Pinpoint the cell where the given text exists, returning its (X, Y) midpoint coordinate. 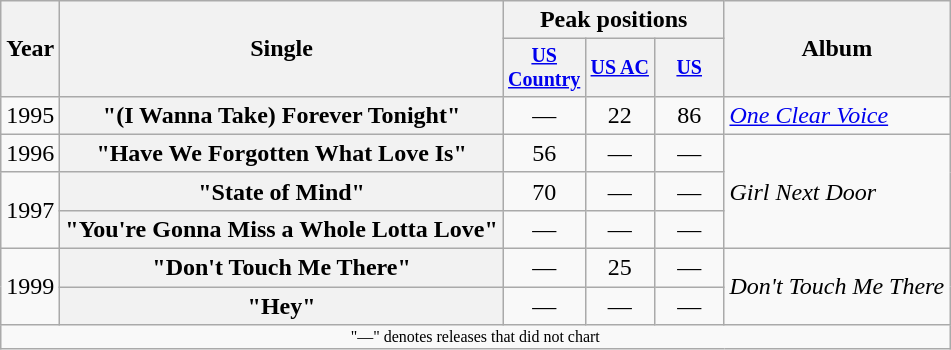
"(I Wanna Take) Forever Tonight" (282, 115)
Don't Touch Me There (837, 287)
1999 (30, 287)
"Hey" (282, 306)
86 (688, 115)
Album (837, 49)
One Clear Voice (837, 115)
Year (30, 49)
70 (544, 191)
"State of Mind" (282, 191)
Single (282, 49)
"—" denotes releases that did not chart (476, 337)
"You're Gonna Miss a Whole Lotta Love" (282, 229)
1995 (30, 115)
Girl Next Door (837, 191)
US (688, 68)
"Don't Touch Me There" (282, 268)
25 (620, 268)
"Have We Forgotten What Love Is" (282, 153)
1996 (30, 153)
56 (544, 153)
US Country (544, 68)
22 (620, 115)
1997 (30, 210)
Peak positions (614, 20)
US AC (620, 68)
